Return the [x, y] coordinate for the center point of the cell that contains the specified text.  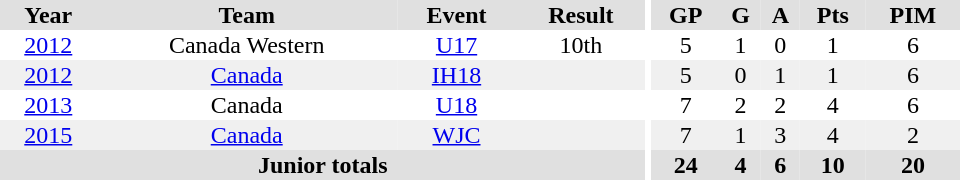
Result [580, 15]
Canada Western [247, 45]
Year [48, 15]
Event [456, 15]
10 [833, 165]
U18 [456, 105]
20 [913, 165]
WJC [456, 135]
Junior totals [323, 165]
PIM [913, 15]
A [780, 15]
GP [686, 15]
U17 [456, 45]
2015 [48, 135]
10th [580, 45]
Team [247, 15]
2013 [48, 105]
IH18 [456, 75]
G [740, 15]
Pts [833, 15]
24 [686, 165]
3 [780, 135]
